Provide the (x, y) coordinate of the cell's center where the given text is located.  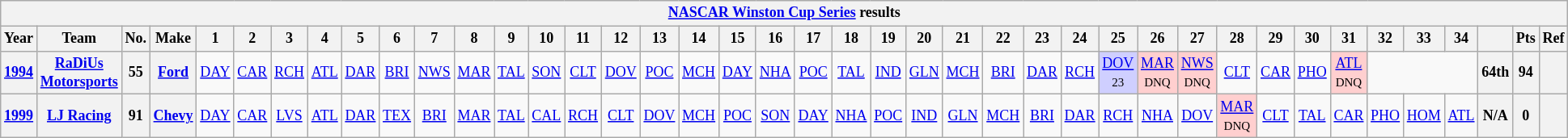
5 (361, 39)
CAL (547, 116)
32 (1385, 39)
22 (1003, 39)
7 (434, 39)
Team (79, 39)
LVS (290, 116)
NWSDNQ (1197, 73)
18 (851, 39)
25 (1118, 39)
Pts (1526, 39)
20 (925, 39)
1999 (19, 116)
HOM (1424, 116)
8 (474, 39)
Make (173, 39)
0 (1526, 116)
55 (136, 73)
91 (136, 116)
2 (252, 39)
N/A (1495, 116)
1 (215, 39)
16 (775, 39)
3 (290, 39)
23 (1042, 39)
Ford (173, 73)
94 (1526, 73)
TEX (397, 116)
10 (547, 39)
12 (621, 39)
17 (813, 39)
11 (583, 39)
NASCAR Winston Cup Series results (785, 13)
ATLDNQ (1349, 73)
24 (1079, 39)
14 (699, 39)
DOV23 (1118, 73)
34 (1461, 39)
No. (136, 39)
15 (737, 39)
29 (1276, 39)
19 (888, 39)
LJ Racing (79, 116)
1994 (19, 73)
RaDiUs Motorsports (79, 73)
27 (1197, 39)
6 (397, 39)
26 (1158, 39)
30 (1312, 39)
Year (19, 39)
33 (1424, 39)
Ref (1553, 39)
28 (1237, 39)
Chevy (173, 116)
13 (659, 39)
NWS (434, 73)
4 (324, 39)
9 (511, 39)
64th (1495, 73)
31 (1349, 39)
21 (963, 39)
